Return (x, y) of the center of cell containing provided text 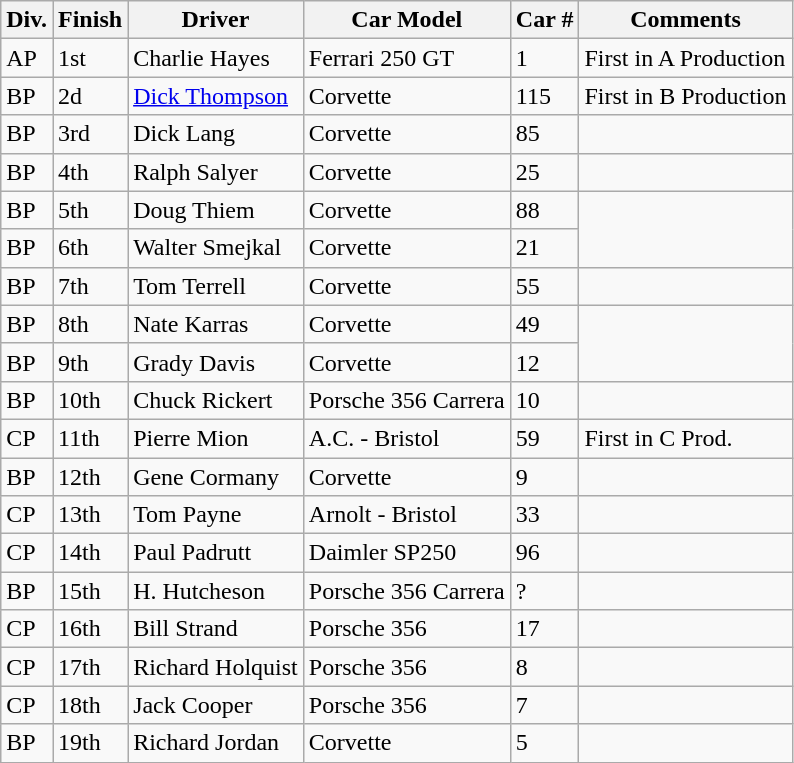
3rd (90, 134)
Driver (216, 20)
88 (544, 210)
First in C Prod. (686, 438)
Car Model (406, 20)
Gene Cormany (216, 477)
17th (90, 667)
Dick Thompson (216, 96)
17 (544, 629)
12 (544, 362)
First in A Production (686, 58)
Paul Padrutt (216, 553)
Tom Terrell (216, 286)
6th (90, 248)
Richard Jordan (216, 743)
10th (90, 400)
Ferrari 250 GT (406, 58)
14th (90, 553)
15th (90, 591)
21 (544, 248)
33 (544, 515)
Comments (686, 20)
5th (90, 210)
96 (544, 553)
Doug Thiem (216, 210)
Bill Strand (216, 629)
2d (90, 96)
Arnolt - Bristol (406, 515)
? (544, 591)
1 (544, 58)
19th (90, 743)
5 (544, 743)
Finish (90, 20)
Daimler SP250 (406, 553)
16th (90, 629)
7th (90, 286)
Richard Holquist (216, 667)
4th (90, 172)
25 (544, 172)
Dick Lang (216, 134)
115 (544, 96)
A.C. - Bristol (406, 438)
First in B Production (686, 96)
10 (544, 400)
Ralph Salyer (216, 172)
Chuck Rickert (216, 400)
Nate Karras (216, 324)
49 (544, 324)
Car # (544, 20)
85 (544, 134)
Tom Payne (216, 515)
13th (90, 515)
8th (90, 324)
Pierre Mion (216, 438)
18th (90, 705)
11th (90, 438)
AP (27, 58)
12th (90, 477)
Walter Smejkal (216, 248)
1st (90, 58)
9th (90, 362)
59 (544, 438)
Grady Davis (216, 362)
Charlie Hayes (216, 58)
H. Hutcheson (216, 591)
8 (544, 667)
9 (544, 477)
Div. (27, 20)
Jack Cooper (216, 705)
7 (544, 705)
55 (544, 286)
